For the text-containing cell, return its midpoint in [X, Y] coordinate format. 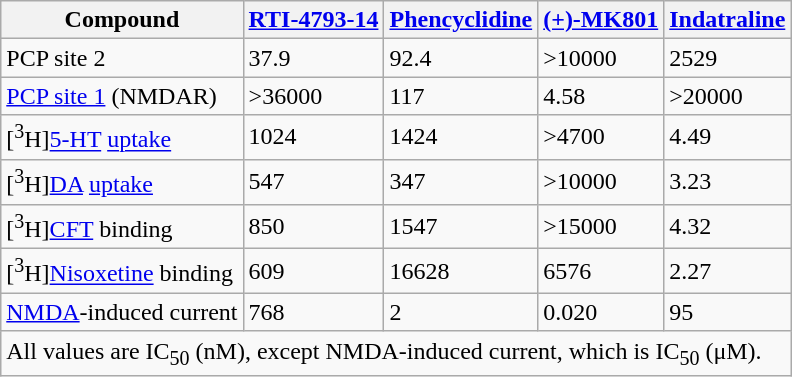
NMDA-induced current [122, 312]
6576 [601, 272]
>36000 [314, 96]
RTI-4793-14 [314, 20]
37.9 [314, 58]
Phencyclidine [461, 20]
850 [314, 226]
>20000 [728, 96]
2529 [728, 58]
4.32 [728, 226]
768 [314, 312]
PCP site 2 [122, 58]
[3H]CFT binding [122, 226]
95 [728, 312]
92.4 [461, 58]
4.58 [601, 96]
0.020 [601, 312]
347 [461, 182]
2 [461, 312]
4.49 [728, 138]
[3H]Nisoxetine binding [122, 272]
>15000 [601, 226]
609 [314, 272]
3.23 [728, 182]
[3H]DA uptake [122, 182]
>4700 [601, 138]
[3H]5-HT uptake [122, 138]
117 [461, 96]
1024 [314, 138]
16628 [461, 272]
Indatraline [728, 20]
547 [314, 182]
PCP site 1 (NMDAR) [122, 96]
1424 [461, 138]
All values are IC50 (nM), except NMDA-induced current, which is IC50 (μM). [396, 353]
2.27 [728, 272]
1547 [461, 226]
Compound [122, 20]
(+)-MK801 [601, 20]
